Search for the cell housing the specified text and yield its (X, Y) center coordinate. 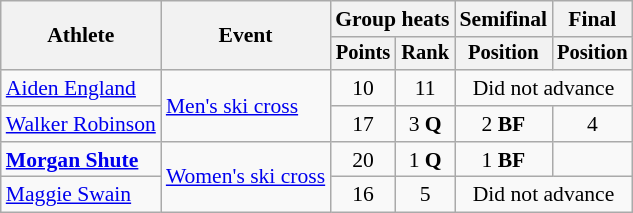
1 Q (426, 160)
Men's ski cross (246, 106)
4 (592, 124)
Aiden England (81, 88)
1 BF (503, 160)
17 (363, 124)
16 (363, 195)
2 BF (503, 124)
Women's ski cross (246, 178)
Walker Robinson (81, 124)
Event (246, 36)
Points (363, 54)
10 (363, 88)
Athlete (81, 36)
11 (426, 88)
5 (426, 195)
Semifinal (503, 19)
Rank (426, 54)
20 (363, 160)
Maggie Swain (81, 195)
Morgan Shute (81, 160)
3 Q (426, 124)
Group heats (392, 19)
Final (592, 19)
